Extract the [x, y] coordinate from the center of the cell holding the provided text.  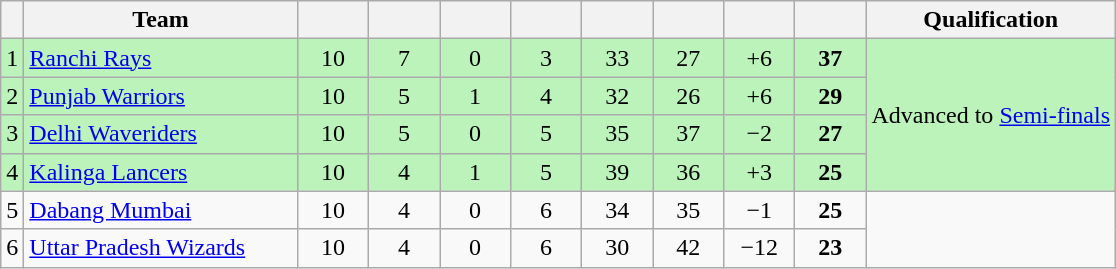
Ranchi Rays [161, 58]
Kalinga Lancers [161, 172]
−1 [760, 210]
30 [618, 248]
Qualification [991, 20]
33 [618, 58]
36 [688, 172]
−2 [760, 134]
Dabang Mumbai [161, 210]
Punjab Warriors [161, 96]
Team [161, 20]
Uttar Pradesh Wizards [161, 248]
34 [618, 210]
32 [618, 96]
23 [830, 248]
+3 [760, 172]
2 [12, 96]
7 [404, 58]
29 [830, 96]
Advanced to Semi-finals [991, 115]
39 [618, 172]
42 [688, 248]
Delhi Waveriders [161, 134]
26 [688, 96]
−12 [760, 248]
